Extract the [X, Y] coordinate from the center of the cell holding the provided text.  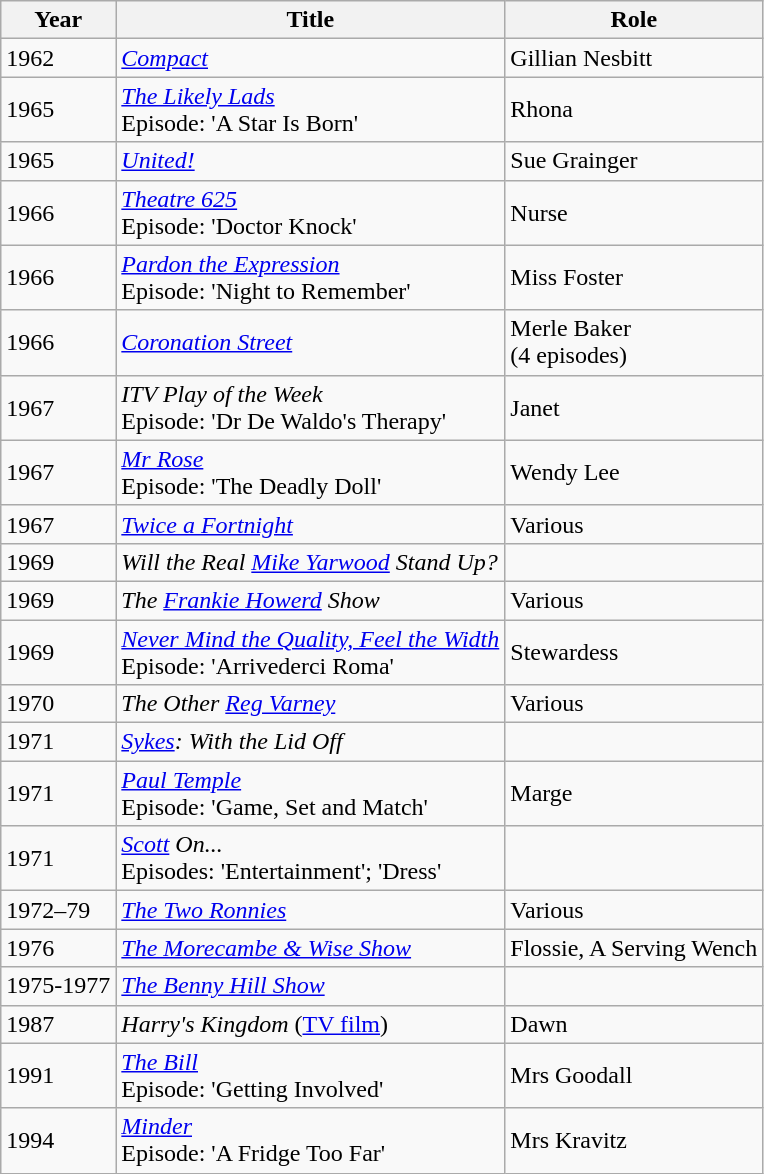
Mrs Kravitz [634, 1140]
The Morecambe & Wise Show [310, 948]
The Frankie Howerd Show [310, 600]
Stewardess [634, 652]
Rhona [634, 110]
Sykes: With the Lid Off [310, 742]
Will the Real Mike Yarwood Stand Up? [310, 562]
Mr RoseEpisode: 'The Deadly Doll' [310, 472]
ITV Play of the WeekEpisode: 'Dr De Waldo's Therapy' [310, 408]
1994 [58, 1140]
United! [310, 161]
The Likely LadsEpisode: 'A Star Is Born' [310, 110]
The Other Reg Varney [310, 704]
Gillian Nesbitt [634, 58]
Merle Baker(4 episodes) [634, 342]
1975-1977 [58, 986]
Harry's Kingdom (TV film) [310, 1024]
Role [634, 20]
Scott On...Episodes: 'Entertainment'; 'Dress' [310, 858]
Coronation Street [310, 342]
Paul TempleEpisode: 'Game, Set and Match' [310, 794]
Never Mind the Quality, Feel the WidthEpisode: 'Arrivederci Roma' [310, 652]
Marge [634, 794]
1991 [58, 1076]
MinderEpisode: 'A Fridge Too Far' [310, 1140]
1987 [58, 1024]
Wendy Lee [634, 472]
Flossie, A Serving Wench [634, 948]
1962 [58, 58]
1972–79 [58, 910]
Pardon the ExpressionEpisode: 'Night to Remember' [310, 278]
Dawn [634, 1024]
Theatre 625Episode: 'Doctor Knock' [310, 212]
Twice a Fortnight [310, 524]
Nurse [634, 212]
Year [58, 20]
Title [310, 20]
Mrs Goodall [634, 1076]
Compact [310, 58]
Sue Grainger [634, 161]
Miss Foster [634, 278]
The BillEpisode: 'Getting Involved' [310, 1076]
1970 [58, 704]
The Two Ronnies [310, 910]
Janet [634, 408]
1976 [58, 948]
The Benny Hill Show [310, 986]
